Provide the [x, y] coordinate of the cell's center where the given text is located.  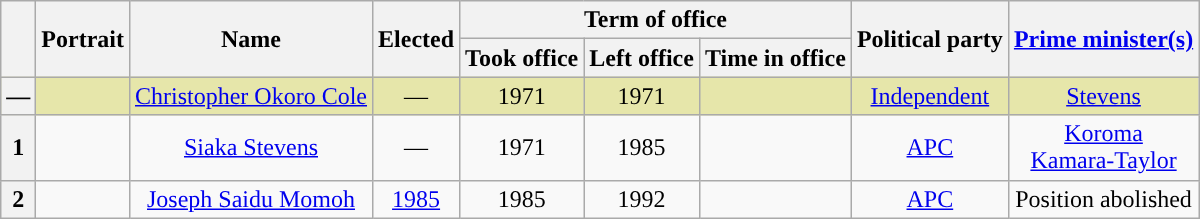
Took office [522, 58]
Elected [416, 39]
Term of office [656, 20]
Time in office [775, 58]
Political party [930, 39]
1 [18, 148]
Portrait [83, 39]
Christopher Okoro Cole [250, 96]
Stevens [1103, 96]
Left office [642, 58]
Position abolished [1103, 199]
Prime minister(s) [1103, 39]
Joseph Saidu Momoh [250, 199]
1992 [642, 199]
Name [250, 39]
2 [18, 199]
KoromaKamara-Taylor [1103, 148]
Independent [930, 96]
Siaka Stevens [250, 148]
